Pinpoint the cell where the given text exists, returning its [x, y] midpoint coordinate. 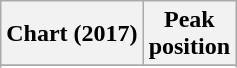
Peak position [189, 34]
Chart (2017) [72, 34]
